Provide the (X, Y) coordinate of the cell's center where the given text is located.  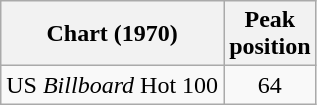
US Billboard Hot 100 (112, 85)
64 (270, 85)
Peakposition (270, 34)
Chart (1970) (112, 34)
